Capture the cell that displays the provided text and extract its [x, y] central coordinate. 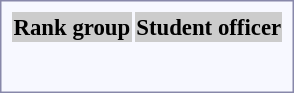
Rank group [72, 27]
Student officer [209, 27]
